Identify which cell holds the provided text, then report its [x, y] central coordinate. 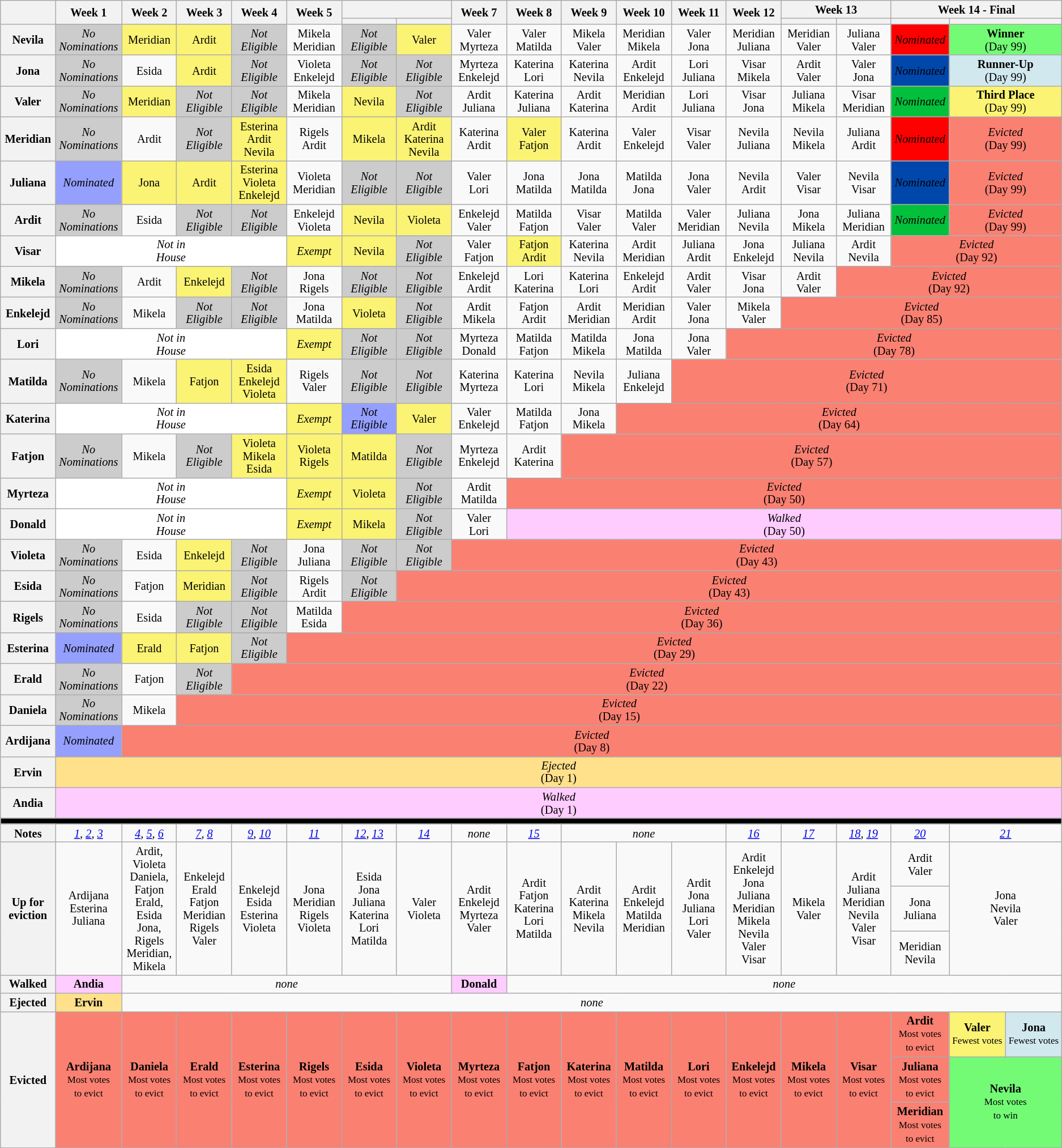
ValerMyrteza [479, 40]
KaterinaMyrteza [479, 381]
ArditKaterinaNevila [424, 138]
ValerMeridian [699, 220]
MeridianJuliana [753, 40]
Week 14 - Final [976, 9]
Week 8 [534, 12]
Evicted(Day 71) [867, 381]
Week 1 [88, 12]
Evicted(Day 8) [592, 741]
MeridianMost votesto evict [920, 1125]
JonaFewest votes [1034, 1034]
Lori [28, 343]
Ardijana [28, 741]
Week 11 [699, 12]
Walked [28, 984]
Walked(Day 50) [784, 524]
JulianaValer [863, 40]
VioletaRigels [314, 456]
Evicted(Day 78) [894, 343]
21 [1006, 833]
14 [424, 833]
JonaEnkelejd [753, 250]
Esterina [28, 648]
ArditKaterinaMikelaNevila [589, 909]
Week 7 [479, 12]
20 [920, 833]
EsterinaArditNevila [259, 138]
EsterinaVioletaEnkelejd [259, 182]
MatildaEsida [314, 616]
ArdijanaEsterinaJuliana [88, 909]
MikelaMost votesto evict [809, 1079]
Evicted(Day 64) [839, 418]
MatildaValer [643, 220]
VioletaEnkelejd [314, 70]
JonaRigels [314, 282]
JonaNevilaValer [1006, 909]
7, 8 [204, 833]
Runner-Up(Day 99) [1006, 70]
VioletaMikelaEsida [259, 456]
Evicted(Day 57) [812, 456]
Walked(Day 1) [558, 802]
Ejected [28, 1002]
JulianaMost votesto evict [920, 1079]
ValerFewest votes [978, 1034]
EsterinaMost votesto evict [259, 1079]
18, 19 [863, 833]
EsidaJonaJulianaKaterinaLoriMatilda [369, 909]
VisarMikela [753, 70]
RigelsMost votesto evict [314, 1079]
Evicted(Day 22) [647, 679]
ArditEnkelejdMyrtezaValer [479, 909]
NevilaJuliana [753, 138]
EnkelejdEraldFatjonMeridianRigelsValer [204, 909]
KaterinaJuliana [534, 101]
MeridianNevila [920, 953]
12, 13 [369, 833]
Evicted(Day 29) [674, 648]
Rigels [28, 616]
Week 4 [259, 12]
ArdijanaMost votesto evict [88, 1079]
4, 5, 6 [150, 833]
Juliana [28, 182]
MeridianMikela [643, 40]
Week 5 [314, 12]
ArditMost votesto evict [920, 1034]
ValerMatilda [534, 40]
ArditJulianaMeridianNevilaValerVisar [863, 909]
Up foreviction [28, 909]
Myrteza [28, 493]
LoriMost votesto evict [699, 1079]
Ejected(Day 1) [558, 772]
Week 13 [836, 9]
NevilaMost votesto win [1006, 1102]
ArditFatjonKaterinaLoriMatilda [534, 909]
EraldMost votesto evict [204, 1079]
Ardit,VioletaDaniela,FatjonErald,EsidaJona,RigelsMeridian,Mikela [150, 909]
Week 9 [589, 12]
MatildaJona [643, 182]
JulianaMeridian [863, 220]
EnkelejdVioleta [314, 220]
LoriKaterina [534, 282]
JonaMeridianRigelsVioleta [314, 909]
ValerVisar [809, 182]
DanielaMost votesto evict [150, 1079]
MyrtezaMost votesto evict [479, 1079]
Notes [28, 833]
Week 2 [150, 12]
ArditJuliana [479, 101]
EnkelejdEsidaEsterinaVioleta [259, 909]
NevilaVisar [863, 182]
JulianaMikela [809, 101]
Evicted [28, 1079]
Visar [28, 250]
VioletaMeridian [314, 182]
Katerina [28, 418]
ArditMatilda [479, 493]
JulianaEnkelejd [643, 381]
Evicted(Day 36) [702, 616]
16 [753, 833]
Third Place(Day 99) [1006, 101]
ArditMikela [479, 313]
EsidaEnkelejdVioleta [259, 381]
VisarMost votesto evict [863, 1079]
ArditJonaJulianaLoriValer [699, 909]
Evicted(Day 85) [922, 313]
FatjonMost votesto evict [534, 1079]
ArditEnkelejd [643, 70]
VioletaMost votesto evict [424, 1079]
ValerVioleta [424, 909]
EnkelejdValer [479, 220]
EnkelejdMost votesto evict [753, 1079]
VisarMeridian [863, 101]
17 [809, 833]
KaterinaMost votesto evict [589, 1079]
ArditNevila [863, 250]
NevilaArdit [753, 182]
Week 10 [643, 12]
Evicted(Day 50) [784, 493]
ArditEnkelejdJonaJulianaMeridianMikelaNevilaValerVisar [753, 909]
11 [314, 833]
15 [534, 833]
RigelsValer [314, 381]
Week 12 [753, 12]
MeridianValer [809, 40]
ArditEnkelejdMatildaMeridian [643, 909]
EsidaMost votesto evict [369, 1079]
Week 3 [204, 12]
MyrtezaDonald [479, 343]
Daniela [28, 709]
1, 2, 3 [88, 833]
9, 10 [259, 833]
MatildaMost votesto evict [643, 1079]
MatildaMikela [589, 343]
Evicted(Day 15) [620, 709]
Winner(Day 99) [1006, 40]
